Return the [x, y] coordinate for the center point of the cell that contains the specified text.  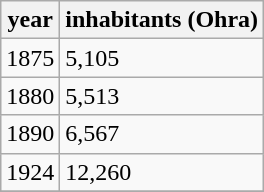
5,105 [162, 58]
1890 [30, 134]
5,513 [162, 96]
inhabitants (Ohra) [162, 20]
1875 [30, 58]
year [30, 20]
6,567 [162, 134]
1880 [30, 96]
12,260 [162, 172]
1924 [30, 172]
